Scan for the cell matching the given text and deliver its (x, y) coordinate at center. 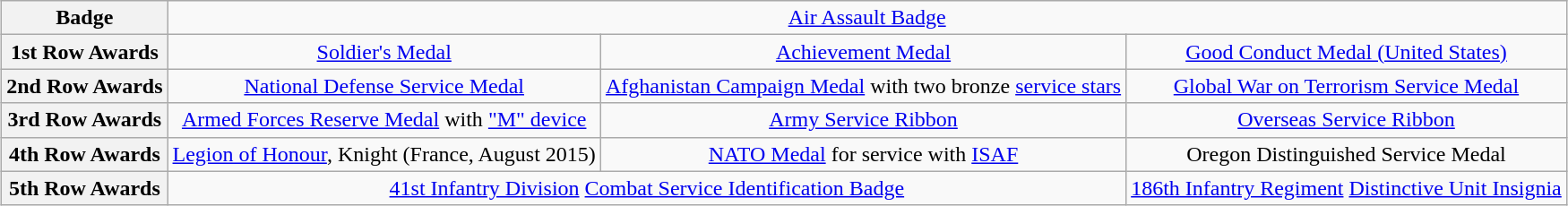
National Defense Service Medal (383, 86)
Global War on Terrorism Service Medal (1347, 86)
Oregon Distinguished Service Medal (1347, 154)
3rd Row Awards (84, 120)
1st Row Awards (84, 52)
2nd Row Awards (84, 86)
Badge (84, 18)
Good Conduct Medal (United States) (1347, 52)
Afghanistan Campaign Medal with two bronze service stars (863, 86)
Overseas Service Ribbon (1347, 120)
Soldier's Medal (383, 52)
Legion of Honour, Knight (France, August 2015) (383, 154)
Air Assault Badge (867, 18)
Armed Forces Reserve Medal with "M" device (383, 120)
4th Row Awards (84, 154)
Achievement Medal (863, 52)
186th Infantry Regiment Distinctive Unit Insignia (1347, 188)
41st Infantry Division Combat Service Identification Badge (647, 188)
NATO Medal for service with ISAF (863, 154)
5th Row Awards (84, 188)
Army Service Ribbon (863, 120)
